Search for the cell housing the specified text and yield its [X, Y] center coordinate. 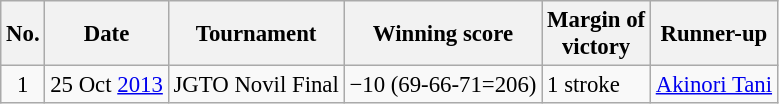
JGTO Novil Final [256, 85]
25 Oct 2013 [106, 85]
Tournament [256, 34]
−10 (69-66-71=206) [443, 85]
1 stroke [596, 85]
No. [23, 34]
1 [23, 85]
Winning score [443, 34]
Akinori Tani [714, 85]
Date [106, 34]
Runner-up [714, 34]
Margin ofvictory [596, 34]
